Find where the given text appears and provide that cell's center as (X, Y) coordinate. 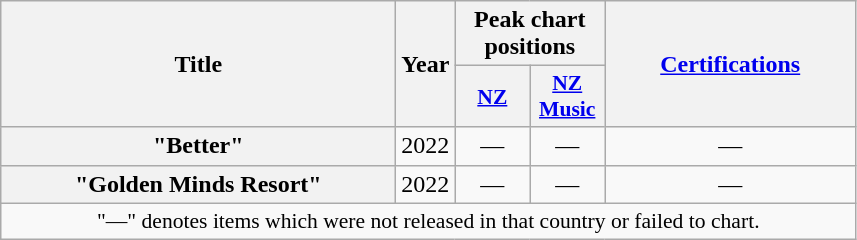
"—" denotes items which were not released in that country or failed to chart. (428, 221)
Certifications (730, 64)
NZ Music (568, 96)
Title (198, 64)
"Golden Minds Resort" (198, 184)
"Better" (198, 146)
NZ (492, 96)
Peak chart positions (530, 34)
Year (426, 64)
